Search for the cell housing the specified text and yield its (X, Y) center coordinate. 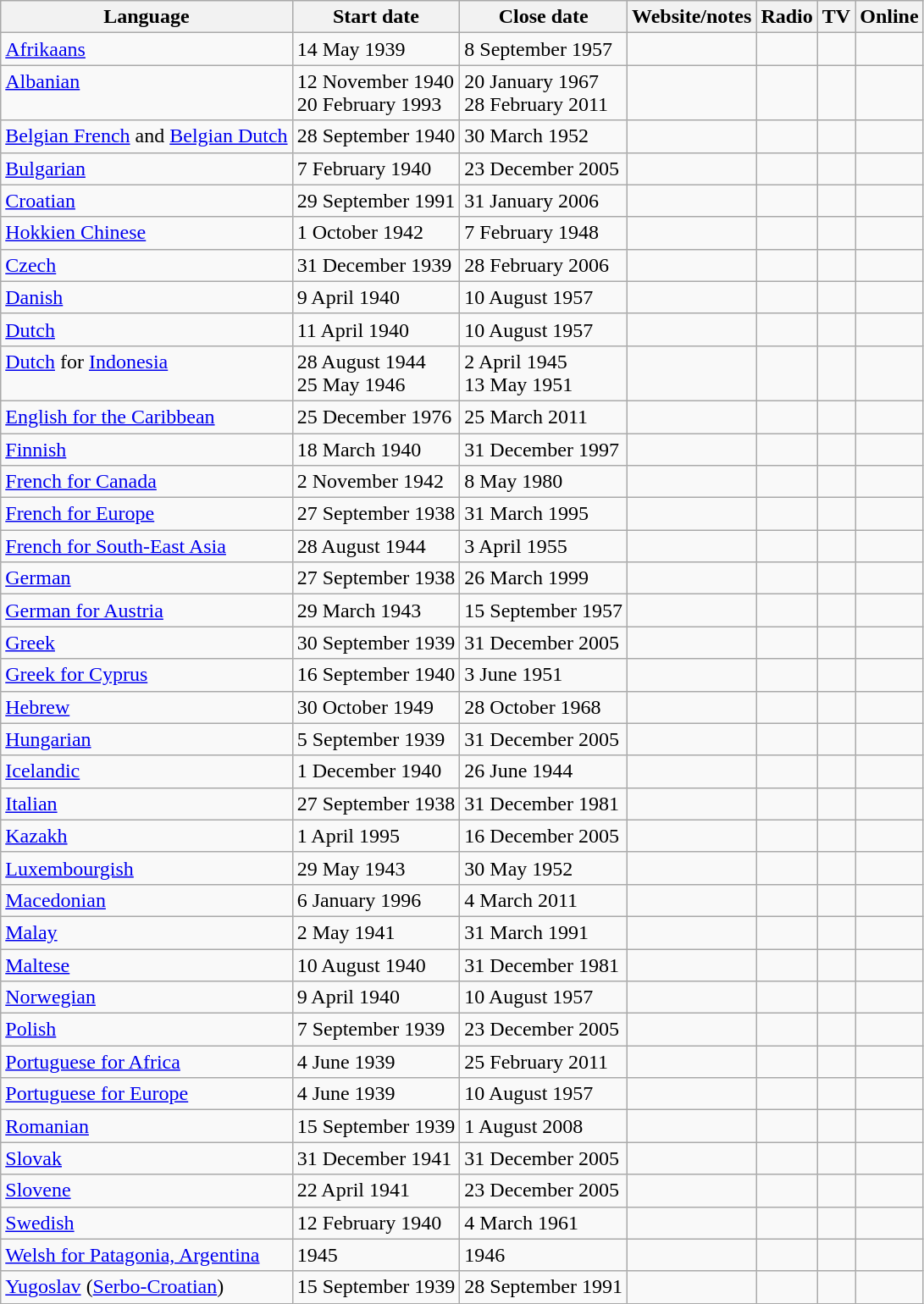
29 May 1943 (376, 868)
16 December 2005 (544, 836)
2 November 1942 (376, 482)
7 September 1939 (376, 1030)
1946 (544, 1255)
Danish (147, 297)
28 September 1940 (376, 136)
1 April 1995 (376, 836)
Greek for Cyprus (147, 675)
2 May 1941 (376, 932)
12 February 1940 (376, 1223)
Polish (147, 1030)
30 May 1952 (544, 868)
Hungarian (147, 739)
Start date (376, 17)
31 March 1995 (544, 514)
Close date (544, 17)
20 January 196728 February 2011 (544, 93)
10 August 1940 (376, 964)
28 September 1991 (544, 1287)
26 March 1999 (544, 578)
4 March 2011 (544, 900)
14 May 1939 (376, 49)
German for Austria (147, 611)
Greek (147, 643)
11 April 1940 (376, 329)
German (147, 578)
English for the Caribbean (147, 417)
22 April 1941 (376, 1191)
Luxembourgish (147, 868)
Slovak (147, 1158)
Malay (147, 932)
18 March 1940 (376, 450)
French for Europe (147, 514)
Kazakh (147, 836)
16 September 1940 (376, 675)
29 September 1991 (376, 201)
Macedonian (147, 900)
Dutch (147, 329)
28 October 1968 (544, 707)
Maltese (147, 964)
Hebrew (147, 707)
Belgian French and Belgian Dutch (147, 136)
15 September 1957 (544, 611)
7 February 1948 (544, 233)
Bulgarian (147, 169)
Online (889, 17)
31 January 2006 (544, 201)
Portuguese for Africa (147, 1062)
Website/notes (691, 17)
6 January 1996 (376, 900)
French for Canada (147, 482)
28 February 2006 (544, 265)
1 August 2008 (544, 1126)
25 March 2011 (544, 417)
1945 (376, 1255)
Hokkien Chinese (147, 233)
25 December 1976 (376, 417)
2 April 194513 May 1951 (544, 373)
Croatian (147, 201)
Finnish (147, 450)
1 October 1942 (376, 233)
28 August 1944 (376, 546)
28 August 194425 May 1946 (376, 373)
25 February 2011 (544, 1062)
31 December 1941 (376, 1158)
30 March 1952 (544, 136)
Albanian (147, 93)
4 March 1961 (544, 1223)
Norwegian (147, 997)
Icelandic (147, 771)
Dutch for Indonesia (147, 373)
3 June 1951 (544, 675)
Language (147, 17)
Radio (787, 17)
8 September 1957 (544, 49)
TV (836, 17)
French for South-East Asia (147, 546)
8 May 1980 (544, 482)
1 December 1940 (376, 771)
3 April 1955 (544, 546)
31 December 1997 (544, 450)
Welsh for Patagonia, Argentina (147, 1255)
Afrikaans (147, 49)
Slovene (147, 1191)
30 September 1939 (376, 643)
Italian (147, 804)
Yugoslav (Serbo-Croatian) (147, 1287)
Swedish (147, 1223)
Portuguese for Europe (147, 1094)
31 December 1939 (376, 265)
29 March 1943 (376, 611)
7 February 1940 (376, 169)
31 March 1991 (544, 932)
Czech (147, 265)
30 October 1949 (376, 707)
5 September 1939 (376, 739)
12 November 194020 February 1993 (376, 93)
Romanian (147, 1126)
26 June 1944 (544, 771)
